Locate the cell with the specified text and output its [X, Y] center coordinate. 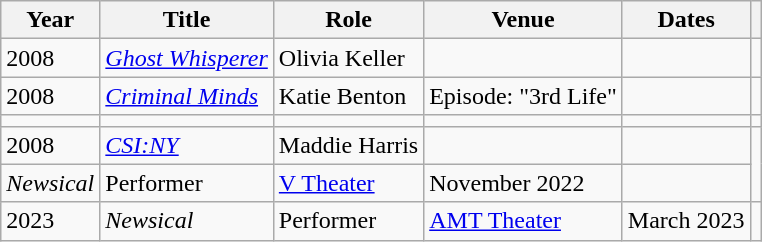
V Theater [348, 183]
Venue [524, 20]
2023 [50, 221]
Katie Benton [348, 96]
CSI:NY [187, 145]
March 2023 [686, 221]
Maddie Harris [348, 145]
AMT Theater [524, 221]
Olivia Keller [348, 58]
Dates [686, 20]
Episode: "3rd Life" [524, 96]
Title [187, 20]
November 2022 [524, 183]
Role [348, 20]
Ghost Whisperer [187, 58]
Criminal Minds [187, 96]
Year [50, 20]
